Identify which cell holds the provided text, then report its [x, y] central coordinate. 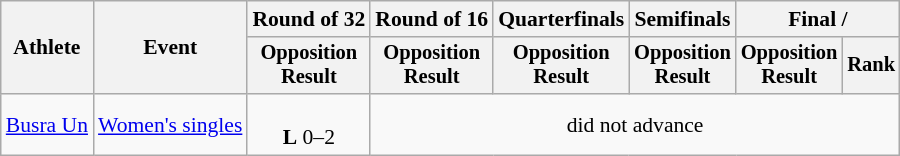
Round of 32 [308, 19]
Quarterfinals [561, 19]
Athlete [47, 48]
Semifinals [682, 19]
Event [170, 48]
did not advance [635, 124]
Rank [871, 66]
Busra Un [47, 124]
Final / [818, 19]
Round of 16 [432, 19]
L 0–2 [308, 124]
Women's singles [170, 124]
